Determine the [x, y] coordinate at the center of the cell enclosing the given text.  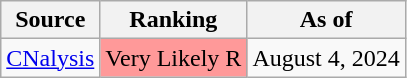
Source [50, 20]
CNalysis [50, 58]
Very Likely R [174, 58]
Ranking [174, 20]
August 4, 2024 [326, 58]
As of [326, 20]
